Determine the [X, Y] coordinate at the center of the cell enclosing the given text.  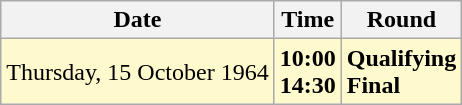
Round [401, 20]
Time [308, 20]
10:0014:30 [308, 72]
QualifyingFinal [401, 72]
Date [138, 20]
Thursday, 15 October 1964 [138, 72]
